Extract the [x, y] coordinate from the center of the cell holding the provided text.  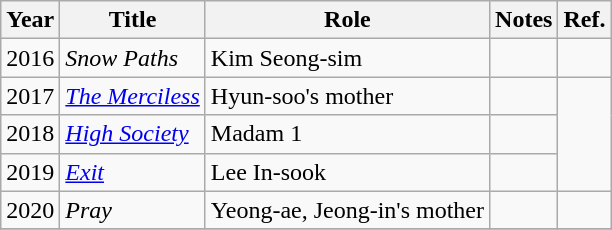
Pray [132, 210]
2016 [30, 58]
High Society [132, 134]
Lee In-sook [347, 172]
The Merciless [132, 96]
Yeong-ae, Jeong-in's mother [347, 210]
Snow Paths [132, 58]
Role [347, 20]
2020 [30, 210]
Madam 1 [347, 134]
Year [30, 20]
Exit [132, 172]
Ref. [584, 20]
Title [132, 20]
2019 [30, 172]
Notes [524, 20]
Hyun-soo's mother [347, 96]
2018 [30, 134]
2017 [30, 96]
Kim Seong-sim [347, 58]
